Locate the cell with the specified text and output its (X, Y) center coordinate. 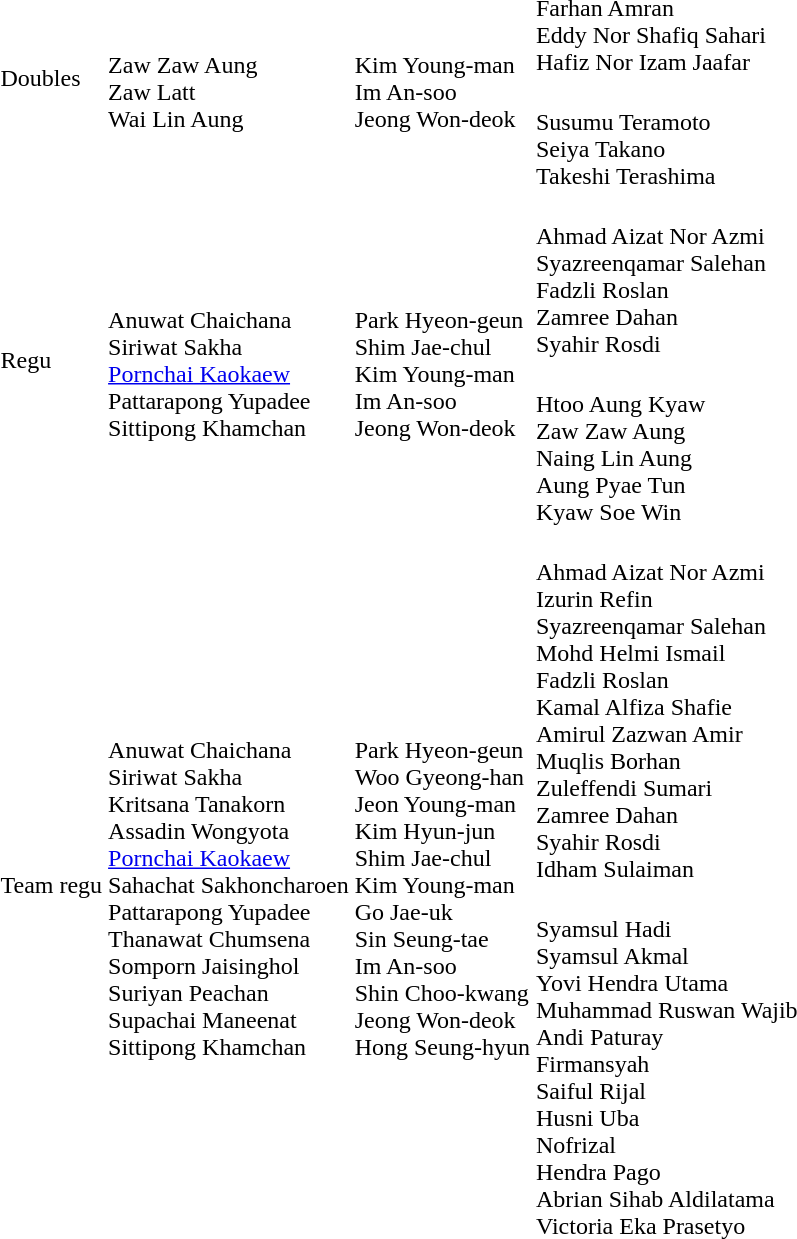
Anuwat ChaichanaSiriwat SakhaPornchai KaokaewPattarapong YupadeeSittipong Khamchan (229, 360)
Park Hyeon-geunShim Jae-chulKim Young-manIm An-sooJeong Won-deok (442, 360)
